Locate the cell with the specified text and output its (x, y) center coordinate. 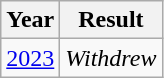
2023 (30, 58)
Result (111, 20)
Year (30, 20)
Withdrew (111, 58)
